Determine the (x, y) coordinate at the center of the cell enclosing the given text.  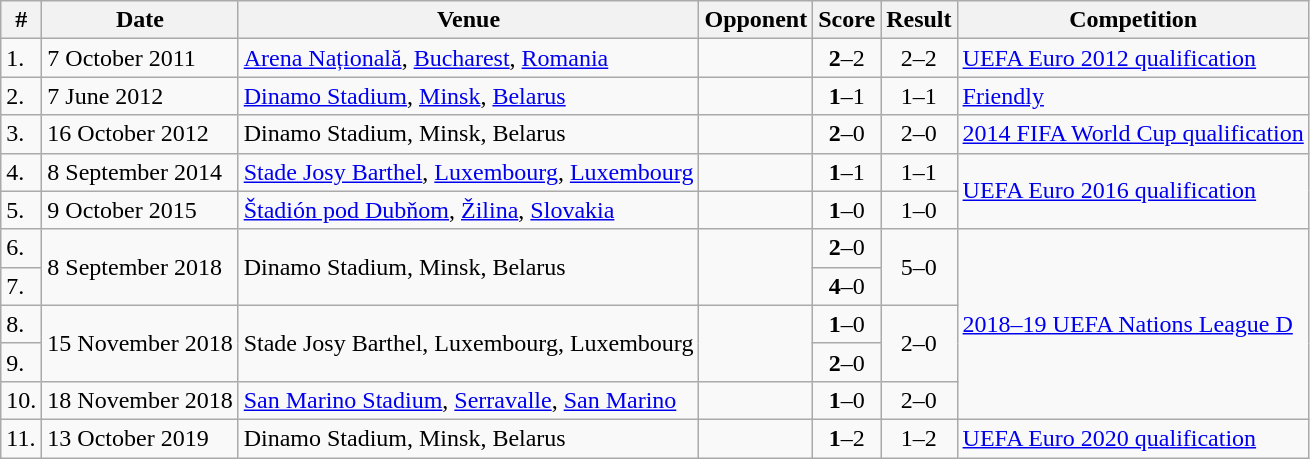
11. (22, 438)
Friendly (1133, 96)
San Marino Stadium, Serravalle, San Marino (468, 400)
Score (847, 20)
1. (22, 58)
Result (919, 20)
UEFA Euro 2012 qualification (1133, 58)
7 October 2011 (140, 58)
Date (140, 20)
10. (22, 400)
7. (22, 286)
# (22, 20)
6. (22, 248)
UEFA Euro 2020 qualification (1133, 438)
13 October 2019 (140, 438)
Štadión pod Dubňom, Žilina, Slovakia (468, 210)
8 September 2018 (140, 267)
Arena Națională, Bucharest, Romania (468, 58)
8 September 2014 (140, 172)
3. (22, 134)
9 October 2015 (140, 210)
2018–19 UEFA Nations League D (1133, 324)
18 November 2018 (140, 400)
5. (22, 210)
UEFA Euro 2016 qualification (1133, 191)
5–0 (919, 267)
4–0 (847, 286)
15 November 2018 (140, 343)
8. (22, 324)
4. (22, 172)
Opponent (756, 20)
16 October 2012 (140, 134)
2. (22, 96)
Venue (468, 20)
9. (22, 362)
2014 FIFA World Cup qualification (1133, 134)
Competition (1133, 20)
7 June 2012 (140, 96)
